Return (x, y) of the center of cell containing provided text 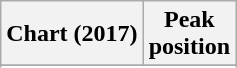
Chart (2017) (72, 34)
Peak position (189, 34)
